Detect which cell encompasses the target text, then output its (X, Y) center coordinate. 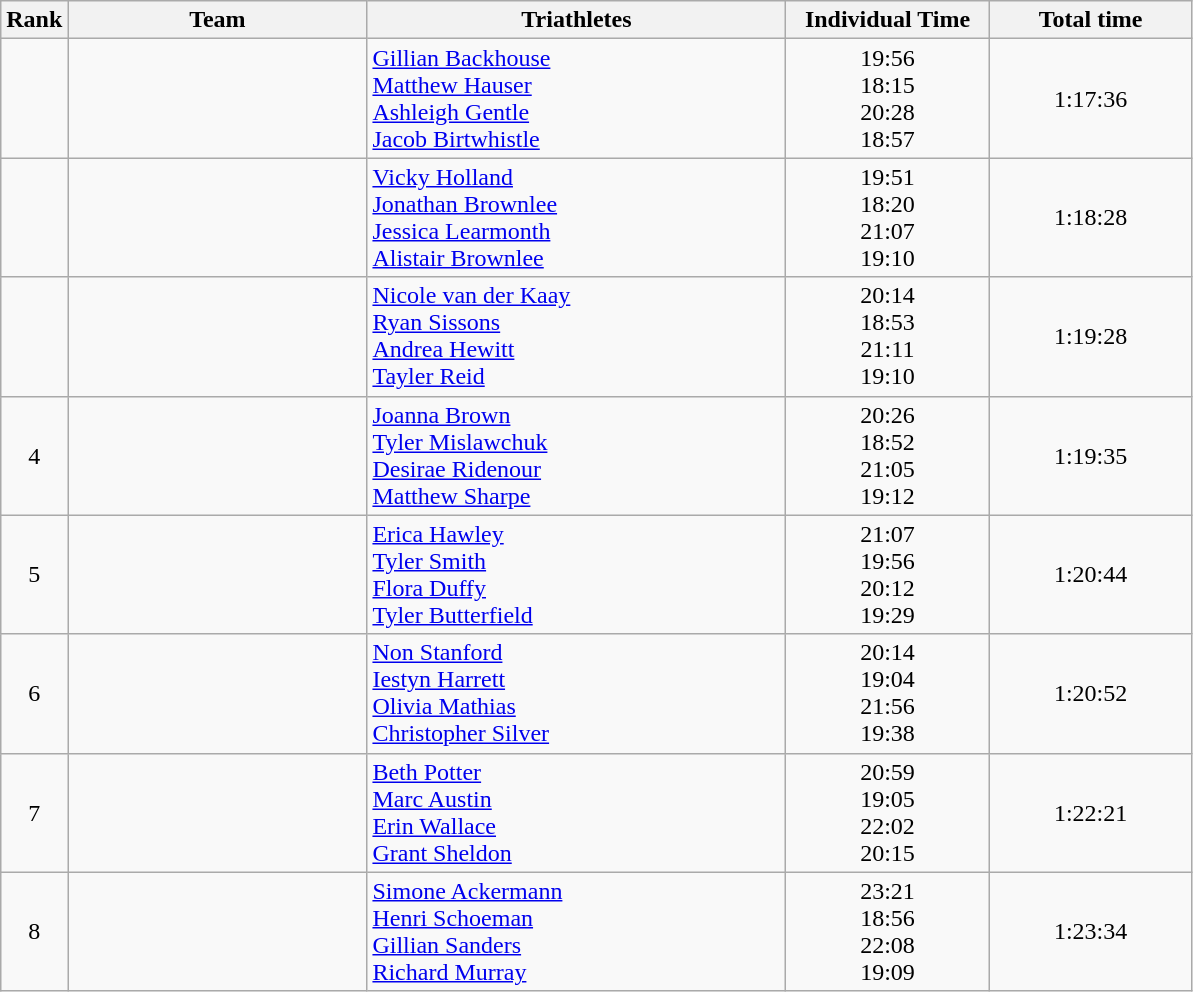
21:0719:5620:1219:29 (888, 574)
Simone AckermannHenri SchoemanGillian SandersRichard Murray (576, 932)
Non StanfordIestyn HarrettOlivia MathiasChristopher Silver (576, 694)
Individual Time (888, 20)
1:18:28 (1090, 218)
8 (34, 932)
1:17:36 (1090, 98)
20:5919:0522:0220:15 (888, 812)
4 (34, 456)
Erica HawleyTyler SmithFlora DuffyTyler Butterfield (576, 574)
Joanna BrownTyler MislawchukDesirae RidenourMatthew Sharpe (576, 456)
Rank (34, 20)
19:5118:2021:0719:10 (888, 218)
5 (34, 574)
1:20:52 (1090, 694)
20:1419:0421:5619:38 (888, 694)
20:1418:5321:1119:10 (888, 336)
Total time (1090, 20)
Beth PotterMarc AustinErin WallaceGrant Sheldon (576, 812)
7 (34, 812)
Team (218, 20)
1:19:35 (1090, 456)
6 (34, 694)
1:19:28 (1090, 336)
1:22:21 (1090, 812)
1:23:34 (1090, 932)
Gillian BackhouseMatthew HauserAshleigh GentleJacob Birtwhistle (576, 98)
Triathletes (576, 20)
Nicole van der KaayRyan SissonsAndrea HewittTayler Reid (576, 336)
20:2618:5221:0519:12 (888, 456)
1:20:44 (1090, 574)
Vicky HollandJonathan BrownleeJessica LearmonthAlistair Brownlee (576, 218)
23:2118:5622:0819:09 (888, 932)
19:5618:1520:2818:57 (888, 98)
